Return the [X, Y] coordinate for the center point of the cell that contains the specified text.  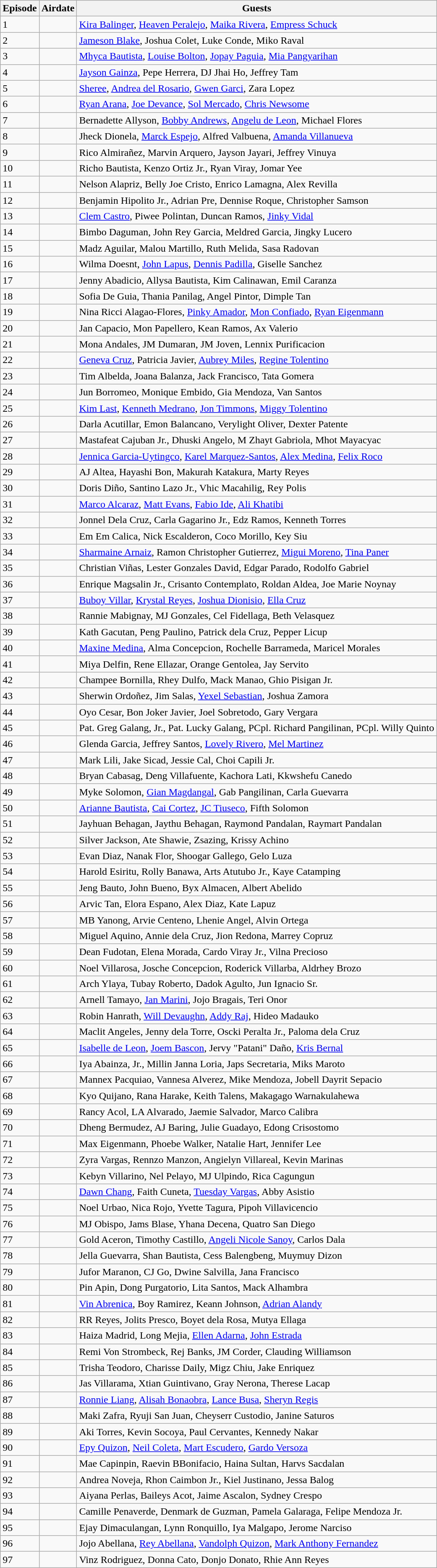
4 [20, 72]
95 [20, 1528]
11 [20, 184]
Jella Guevarra, Shan Bautista, Cess Balengbeng, Muymuy Dizon [257, 1256]
Jufor Maranon, CJ Go, Dwine Salvilla, Jana Francisco [257, 1272]
34 [20, 552]
57 [20, 920]
56 [20, 904]
Episode [20, 8]
Tim Albelda, Joana Balanza, Jack Francisco, Tata Gomera [257, 376]
Mae Capinpin, Raevin BBonifacio, Haina Sultan, Harvs Sacdalan [257, 1463]
96 [20, 1544]
Evan Diaz, Nanak Flor, Shoogar Gallego, Gelo Luza [257, 856]
87 [20, 1400]
63 [20, 1016]
14 [20, 232]
Glenda Garcia, Jeffrey Santos, Lovely Rivero, Mel Martinez [257, 744]
83 [20, 1336]
Jayson Gainza, Pepe Herrera, DJ Jhai Ho, Jeffrey Tam [257, 72]
Nelson Alapriz, Belly Joe Cristo, Enrico Lamagna, Alex Revilla [257, 184]
1 [20, 24]
Sheree, Andrea del Rosario, Gwen Garci, Zara Lopez [257, 88]
17 [20, 280]
Rico Almirañez, Marvin Arquero, Jayson Jayari, Jeffrey Vinuya [257, 152]
9 [20, 152]
Jun Borromeo, Monique Embido, Gia Mendoza, Van Santos [257, 392]
Vin Abrenica, Boy Ramirez, Keann Johnson, Adrian Alandy [257, 1304]
Silver Jackson, Ate Shawie, Zsazing, Krissy Achino [257, 840]
33 [20, 536]
Mastafeat Cajuban Jr., Dhuski Angelo, M Zhayt Gabriola, Mhot Mayacyac [257, 440]
44 [20, 712]
Aiyana Perlas, Baileys Acot, Jaime Ascalon, Sydney Crespo [257, 1496]
Pin Apin, Dong Purgatorio, Lita Santos, Mack Alhambra [257, 1288]
MJ Obispo, Jams Blase, Yhana Decena, Quatro San Diego [257, 1224]
Iya Abainza, Jr., Millin Janna Loria, Japs Secretaria, Miks Maroto [257, 1064]
37 [20, 600]
Noel Villarosa, Josche Concepcion, Roderick Villarba, Aldrhey Brozo [257, 968]
30 [20, 488]
78 [20, 1256]
Harold Esiritu, Rolly Banawa, Arts Atutubo Jr., Kaye Catamping [257, 872]
92 [20, 1479]
36 [20, 584]
8 [20, 136]
Max Eigenmann, Phoebe Walker, Natalie Hart, Jennifer Lee [257, 1144]
Mannex Pacquiao, Vannesa Alverez, Mike Mendoza, Jobell Dayrit Sepacio [257, 1080]
Miguel Aquino, Annie dela Cruz, Jion Redona, Marrey Copruz [257, 936]
Jameson Blake, Joshua Colet, Luke Conde, Miko Raval [257, 40]
46 [20, 744]
Ronnie Liang, Alisah Bonaobra, Lance Busa, Sheryn Regis [257, 1400]
89 [20, 1431]
16 [20, 264]
Nina Ricci Alagao-Flores, Pinky Amador, Mon Confiado, Ryan Eigenmann [257, 312]
39 [20, 632]
Jeng Bauto, John Bueno, Byx Almacen, Albert Abelido [257, 888]
Kira Balinger, Heaven Peralejo, Maika Rivera, Empress Schuck [257, 24]
55 [20, 888]
Mhyca Bautista, Louise Bolton, Jopay Paguia, Mia Pangyarihan [257, 56]
79 [20, 1272]
43 [20, 696]
12 [20, 200]
91 [20, 1463]
Andrea Noveja, Rhon Caimbon Jr., Kiel Justinano, Jessa Balog [257, 1479]
Christian Viñas, Lester Gonzales David, Edgar Parado, Rodolfo Gabriel [257, 568]
77 [20, 1240]
Jenny Abadicio, Allysa Bautista, Kim Calinawan, Emil Caranza [257, 280]
Aki Torres, Kevin Socoya, Paul Cervantes, Kennedy Nakar [257, 1431]
21 [20, 344]
50 [20, 808]
22 [20, 360]
Sherwin Ordoñez, Jim Salas, Yexel Sebastian, Joshua Zamora [257, 696]
69 [20, 1112]
2 [20, 40]
58 [20, 936]
65 [20, 1048]
MB Yanong, Arvie Centeno, Lhenie Angel, Alvin Ortega [257, 920]
Dean Fudotan, Elena Morada, Cardo Viray Jr., Vilna Precioso [257, 952]
Ryan Arana, Joe Devance, Sol Mercado, Chris Newsome [257, 104]
3 [20, 56]
80 [20, 1288]
Oyo Cesar, Bon Joker Javier, Joel Sobretodo, Gary Vergara [257, 712]
RR Reyes, Jolits Presco, Boyet dela Rosa, Mutya Ellaga [257, 1320]
61 [20, 984]
Isabelle de Leon, Joem Bascon, Jervy "Patani" Daño, Kris Bernal [257, 1048]
Rancy Acol, LA Alvarado, Jaemie Salvador, Marco Calibra [257, 1112]
86 [20, 1384]
Jas Villarama, Xtian Guintivano, Gray Nerona, Therese Lacap [257, 1384]
Buboy Villar, Krystal Reyes, Joshua Dionisio, Ella Cruz [257, 600]
Robin Hanrath, Will Devaughn, Addy Raj, Hideo Madauko [257, 1016]
Jojo Abellana, Rey Abellana, Vandolph Quizon, Mark Anthony Fernandez [257, 1544]
84 [20, 1352]
Champee Bornilla, Rhey Dulfo, Mack Manao, Ghio Pisigan Jr. [257, 680]
62 [20, 1000]
Guests [257, 8]
18 [20, 296]
73 [20, 1176]
51 [20, 824]
Noel Urbao, Nica Rojo, Yvette Tagura, Pipoh Villavicencio [257, 1208]
70 [20, 1128]
93 [20, 1496]
45 [20, 728]
74 [20, 1192]
41 [20, 664]
Sofia De Guia, Thania Panilag, Angel Pintor, Dimple Tan [257, 296]
54 [20, 872]
Remi Von Strombeck, Rej Banks, JM Corder, Clauding Williamson [257, 1352]
52 [20, 840]
25 [20, 408]
Zyra Vargas, Rennzo Manzon, Angielyn Villareal, Kevin Marinas [257, 1160]
Arianne Bautista, Cai Cortez, JC Tiuseco, Fifth Solomon [257, 808]
59 [20, 952]
Rannie Mabignay, MJ Gonzales, Cel Fidellaga, Beth Velasquez [257, 616]
Clem Castro, Piwee Polintan, Duncan Ramos, Jinky Vidal [257, 216]
Darla Acutillar, Emon Balancano, Verylight Oliver, Dexter Patente [257, 424]
29 [20, 472]
Mark Lili, Jake Sicad, Jessie Cal, Choi Capili Jr. [257, 760]
60 [20, 968]
Miya Delfin, Rene Ellazar, Orange Gentolea, Jay Servito [257, 664]
81 [20, 1304]
Maki Zafra, Ryuji San Juan, Cheyserr Custodio, Janine Saturos [257, 1415]
35 [20, 568]
23 [20, 376]
82 [20, 1320]
68 [20, 1096]
Trisha Teodoro, Charisse Daily, Migz Chiu, Jake Enriquez [257, 1368]
Bimbo Daguman, John Rey Garcia, Meldred Garcia, Jingky Lucero [257, 232]
Jan Capacio, Mon Papellero, Kean Ramos, Ax Valerio [257, 328]
Madz Aguilar, Malou Martillo, Ruth Melida, Sasa Radovan [257, 248]
Wilma Doesnt, John Lapus, Dennis Padilla, Giselle Sanchez [257, 264]
53 [20, 856]
19 [20, 312]
71 [20, 1144]
85 [20, 1368]
Mona Andales, JM Dumaran, JM Joven, Lennix Purificacion [257, 344]
88 [20, 1415]
Arnell Tamayo, Jan Marini, Jojo Bragais, Teri Onor [257, 1000]
Ejay Dimaculangan, Lynn Ronquillo, Iya Malgapo, Jerome Narciso [257, 1528]
32 [20, 520]
38 [20, 616]
75 [20, 1208]
Airdate [58, 8]
Jennica Garcia-Uytingco, Karel Marquez-Santos, Alex Medina, Felix Roco [257, 456]
13 [20, 216]
42 [20, 680]
97 [20, 1560]
Vinz Rodriguez, Donna Cato, Donjo Donato, Rhie Ann Reyes [257, 1560]
90 [20, 1447]
Enrique Magsalin Jr., Crisanto Contemplato, Roldan Aldea, Joe Marie Noynay [257, 584]
27 [20, 440]
66 [20, 1064]
Arvic Tan, Elora Espano, Alex Diaz, Kate Lapuz [257, 904]
Epy Quizon, Neil Coleta, Mart Escudero, Gardo Versoza [257, 1447]
Maxine Medina, Alma Concepcion, Rochelle Barrameda, Maricel Morales [257, 648]
Jonnel Dela Cruz, Carla Gagarino Jr., Edz Ramos, Kenneth Torres [257, 520]
Camille Penaverde, Denmark de Guzman, Pamela Galaraga, Felipe Mendoza Jr. [257, 1512]
28 [20, 456]
Kim Last, Kenneth Medrano, Jon Timmons, Miggy Tolentino [257, 408]
Marco Alcaraz, Matt Evans, Fabio Ide, Ali Khatibi [257, 504]
Jheck Dionela, Marck Espejo, Alfred Valbuena, Amanda Villanueva [257, 136]
49 [20, 792]
Doris Diño, Santino Lazo Jr., Vhic Macahilig, Rey Polis [257, 488]
31 [20, 504]
Myke Solomon, Gian Magdangal, Gab Pangilinan, Carla Guevarra [257, 792]
Jayhuan Behagan, Jaythu Behagan, Raymond Pandalan, Raymart Pandalan [257, 824]
Arch Ylaya, Tubay Roberto, Dadok Agulto, Jun Ignacio Sr. [257, 984]
AJ Altea, Hayashi Bon, Makurah Katakura, Marty Reyes [257, 472]
6 [20, 104]
Kath Gacutan, Peng Paulino, Patrick dela Cruz, Pepper Licup [257, 632]
Richo Bautista, Kenzo Ortiz Jr., Ryan Viray, Jomar Yee [257, 168]
15 [20, 248]
Dawn Chang, Faith Cuneta, Tuesday Vargas, Abby Asistio [257, 1192]
67 [20, 1080]
Bernadette Allyson, Bobby Andrews, Angelu de Leon, Michael Flores [257, 120]
Pat. Greg Galang, Jr., Pat. Lucky Galang, PCpl. Richard Pangilinan, PCpl. Willy Quinto [257, 728]
72 [20, 1160]
47 [20, 760]
10 [20, 168]
7 [20, 120]
40 [20, 648]
24 [20, 392]
Benjamin Hipolito Jr., Adrian Pre, Dennise Roque, Christopher Samson [257, 200]
94 [20, 1512]
5 [20, 88]
Haiza Madrid, Long Mejia, Ellen Adarna, John Estrada [257, 1336]
48 [20, 776]
Maclit Angeles, Jenny dela Torre, Oscki Peralta Jr., Paloma dela Cruz [257, 1032]
Kebyn Villarino, Nel Pelayo, MJ Ulpindo, Rica Cagungun [257, 1176]
Geneva Cruz, Patricia Javier, Aubrey Miles, Regine Tolentino [257, 360]
Bryan Cabasag, Deng Villafuente, Kachora Lati, Kkwshefu Canedo [257, 776]
Em Em Calica, Nick Escalderon, Coco Morillo, Key Siu [257, 536]
76 [20, 1224]
Dheng Bermudez, AJ Baring, Julie Guadayo, Edong Crisostomo [257, 1128]
26 [20, 424]
Sharmaine Arnaiz, Ramon Christopher Gutierrez, Migui Moreno, Tina Paner [257, 552]
Gold Aceron, Timothy Castillo, Angeli Nicole Sanoy, Carlos Dala [257, 1240]
64 [20, 1032]
20 [20, 328]
Kyo Quijano, Rana Harake, Keith Talens, Makagago Warnakulahewa [257, 1096]
